Identify which cell holds the provided text, then report its [x, y] central coordinate. 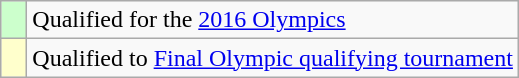
Qualified for the 2016 Olympics [273, 20]
Qualified to Final Olympic qualifying tournament [273, 58]
